Locate the cell with the specified text and output its [X, Y] center coordinate. 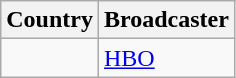
Broadcaster [166, 20]
HBO [166, 58]
Country [50, 20]
